Search for the cell housing the specified text and yield its (x, y) center coordinate. 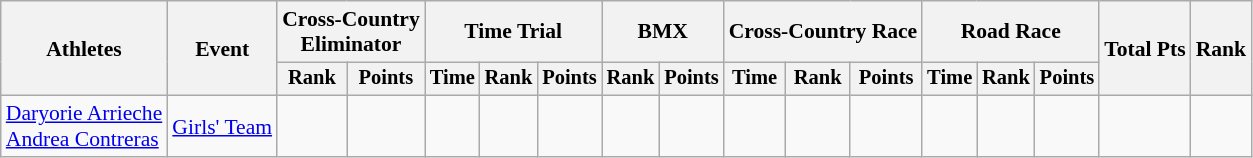
Daryorie ArriecheAndrea Contreras (84, 126)
Cross-Country Race (824, 32)
BMX (663, 32)
Total Pts (1145, 48)
Girls' Team (222, 126)
Event (222, 48)
Cross-CountryEliminator (351, 32)
Athletes (84, 48)
Road Race (1010, 32)
Time Trial (514, 32)
